Output the (x, y) coordinate of the center of the cell containing the given text.  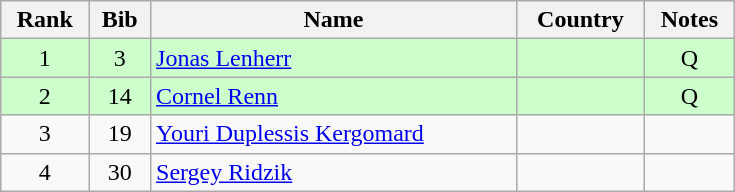
Bib (120, 20)
Notes (690, 20)
Sergey Ridzik (334, 172)
19 (120, 134)
Jonas Lenherr (334, 58)
4 (45, 172)
Name (334, 20)
14 (120, 96)
Cornel Renn (334, 96)
2 (45, 96)
Youri Duplessis Kergomard (334, 134)
Rank (45, 20)
Country (580, 20)
30 (120, 172)
1 (45, 58)
